Provide the (x, y) coordinate of the cell's center where the given text is located.  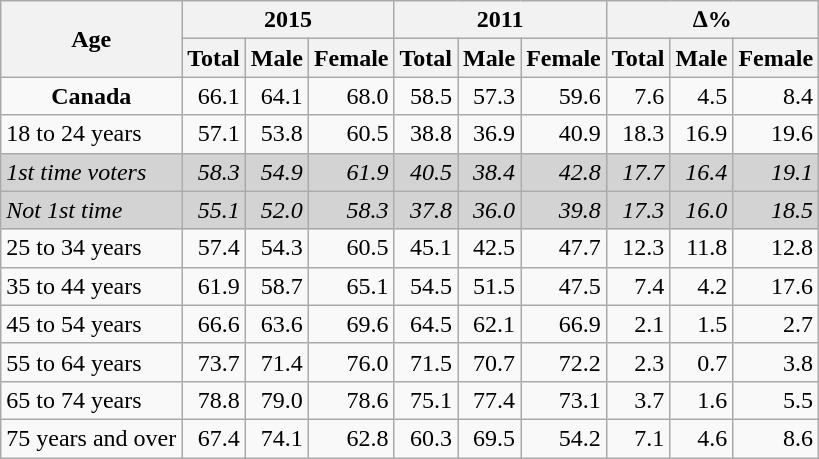
75.1 (426, 400)
67.4 (214, 438)
1st time voters (92, 172)
63.6 (276, 324)
51.5 (490, 286)
71.5 (426, 362)
4.5 (702, 96)
75 years and over (92, 438)
Age (92, 39)
12.8 (776, 248)
59.6 (564, 96)
70.7 (490, 362)
1.6 (702, 400)
35 to 44 years (92, 286)
18.5 (776, 210)
7.1 (638, 438)
42.5 (490, 248)
38.8 (426, 134)
7.6 (638, 96)
17.6 (776, 286)
54.2 (564, 438)
52.0 (276, 210)
2011 (500, 20)
3.8 (776, 362)
3.7 (638, 400)
62.1 (490, 324)
Not 1st time (92, 210)
66.1 (214, 96)
18.3 (638, 134)
55.1 (214, 210)
39.8 (564, 210)
64.1 (276, 96)
40.5 (426, 172)
78.8 (214, 400)
45 to 54 years (92, 324)
62.8 (351, 438)
54.9 (276, 172)
17.3 (638, 210)
7.4 (638, 286)
57.1 (214, 134)
4.6 (702, 438)
Canada (92, 96)
54.3 (276, 248)
37.8 (426, 210)
8.4 (776, 96)
68.0 (351, 96)
2015 (288, 20)
5.5 (776, 400)
2.1 (638, 324)
4.2 (702, 286)
36.0 (490, 210)
47.7 (564, 248)
17.7 (638, 172)
71.4 (276, 362)
65.1 (351, 286)
∆% (712, 20)
66.9 (564, 324)
16.4 (702, 172)
25 to 34 years (92, 248)
18 to 24 years (92, 134)
0.7 (702, 362)
55 to 64 years (92, 362)
11.8 (702, 248)
69.6 (351, 324)
79.0 (276, 400)
73.1 (564, 400)
12.3 (638, 248)
1.5 (702, 324)
57.3 (490, 96)
2.3 (638, 362)
58.7 (276, 286)
72.2 (564, 362)
54.5 (426, 286)
78.6 (351, 400)
73.7 (214, 362)
42.8 (564, 172)
77.4 (490, 400)
57.4 (214, 248)
58.5 (426, 96)
8.6 (776, 438)
40.9 (564, 134)
16.9 (702, 134)
38.4 (490, 172)
45.1 (426, 248)
19.6 (776, 134)
60.3 (426, 438)
66.6 (214, 324)
19.1 (776, 172)
69.5 (490, 438)
53.8 (276, 134)
47.5 (564, 286)
2.7 (776, 324)
76.0 (351, 362)
65 to 74 years (92, 400)
74.1 (276, 438)
64.5 (426, 324)
16.0 (702, 210)
36.9 (490, 134)
